Find where the given text appears and provide that cell's center as (x, y) coordinate. 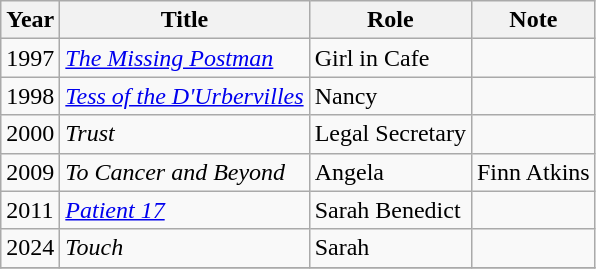
Trust (184, 134)
2024 (30, 248)
Year (30, 20)
Role (390, 20)
Sarah (390, 248)
Title (184, 20)
The Missing Postman (184, 58)
Legal Secretary (390, 134)
Angela (390, 172)
2009 (30, 172)
2000 (30, 134)
Nancy (390, 96)
1997 (30, 58)
Patient 17 (184, 210)
Girl in Cafe (390, 58)
Touch (184, 248)
To Cancer and Beyond (184, 172)
Sarah Benedict (390, 210)
Finn Atkins (533, 172)
Tess of the D'Urbervilles (184, 96)
Note (533, 20)
1998 (30, 96)
2011 (30, 210)
